Return the [X, Y] coordinate for the center point of the cell that contains the specified text.  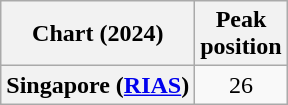
Peakposition [241, 34]
26 [241, 85]
Chart (2024) [98, 34]
Singapore (RIAS) [98, 85]
